Extract the [X, Y] coordinate from the center of the cell holding the provided text.  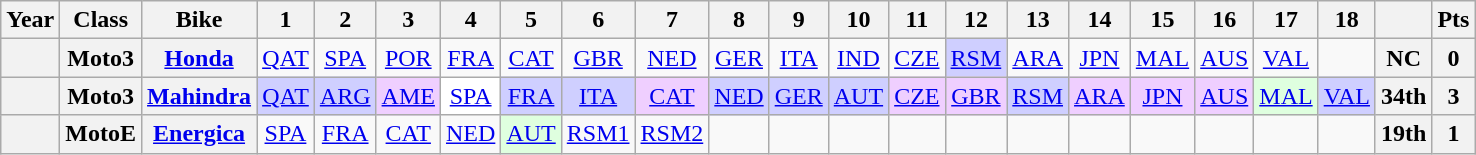
17 [1286, 20]
NC [1403, 58]
14 [1100, 20]
6 [598, 20]
9 [798, 20]
ARG [345, 96]
RSM2 [672, 134]
Year [30, 20]
2 [345, 20]
Class [101, 20]
Mahindra [200, 96]
5 [531, 20]
18 [1346, 20]
19th [1403, 134]
7 [672, 20]
8 [739, 20]
AME [408, 96]
MotoE [101, 134]
Bike [200, 20]
Pts [1454, 20]
POR [408, 58]
15 [1162, 20]
10 [858, 20]
12 [976, 20]
11 [917, 20]
34th [1403, 96]
16 [1224, 20]
Energica [200, 134]
0 [1454, 58]
4 [470, 20]
13 [1038, 20]
RSM1 [598, 134]
Honda [200, 58]
IND [858, 58]
